Find where the given text appears and provide that cell's center as (x, y) coordinate. 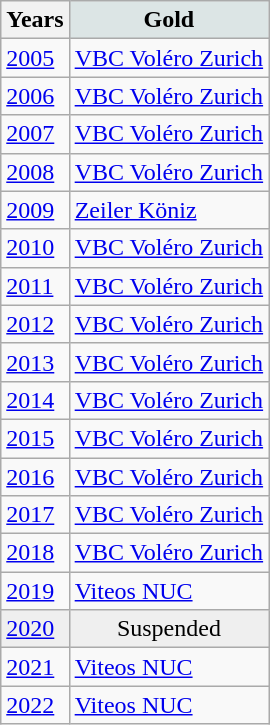
2008 (35, 172)
2011 (35, 286)
2014 (35, 400)
2017 (35, 515)
Zeiler Köniz (169, 210)
2012 (35, 324)
2005 (35, 58)
2009 (35, 210)
2021 (35, 667)
Suspended (169, 629)
2022 (35, 705)
Gold (169, 20)
2013 (35, 362)
2016 (35, 477)
2007 (35, 134)
2020 (35, 629)
Years (35, 20)
2019 (35, 591)
2015 (35, 438)
2010 (35, 248)
2018 (35, 553)
2006 (35, 96)
